Search for the cell housing the specified text and yield its [x, y] center coordinate. 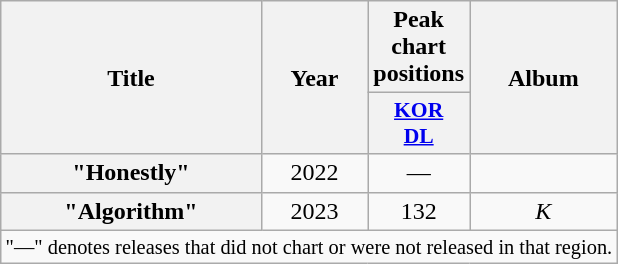
Peak chart positions [419, 47]
K [544, 211]
KORDL [419, 124]
"Honestly" [131, 173]
Year [314, 78]
Album [544, 78]
Title [131, 78]
"Algorithm" [131, 211]
2022 [314, 173]
— [419, 173]
"—" denotes releases that did not chart or were not released in that region. [309, 247]
132 [419, 211]
2023 [314, 211]
